From the cell containing the given text, extract its center point as [X, Y] coordinate. 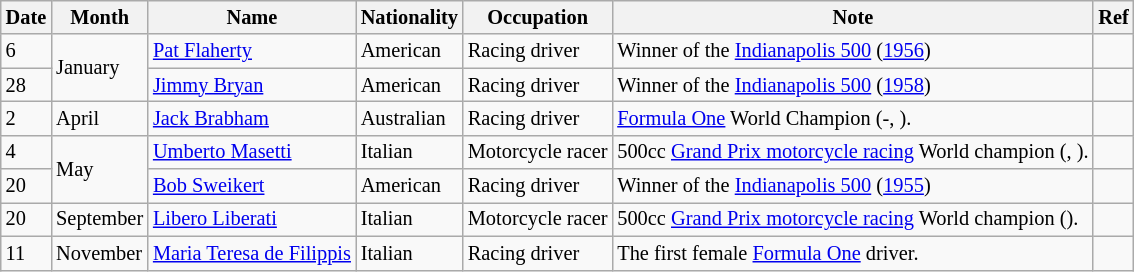
6 [26, 51]
Name [252, 17]
Ref [1113, 17]
May [100, 168]
500cc Grand Prix motorcycle racing World champion (). [852, 219]
November [100, 253]
Jimmy Bryan [252, 85]
September [100, 219]
Jack Brabham [252, 118]
Note [852, 17]
Month [100, 17]
4 [26, 152]
Bob Sweikert [252, 186]
Nationality [410, 17]
Formula One World Champion (-, ). [852, 118]
2 [26, 118]
Occupation [538, 17]
Maria Teresa de Filippis [252, 253]
Winner of the Indianapolis 500 (1958) [852, 85]
11 [26, 253]
28 [26, 85]
Umberto Masetti [252, 152]
Winner of the Indianapolis 500 (1955) [852, 186]
Date [26, 17]
January [100, 68]
Pat Flaherty [252, 51]
The first female Formula One driver. [852, 253]
April [100, 118]
Australian [410, 118]
Winner of the Indianapolis 500 (1956) [852, 51]
Libero Liberati [252, 219]
500cc Grand Prix motorcycle racing World champion (, ). [852, 152]
